Return (X, Y) of the center of cell containing provided text 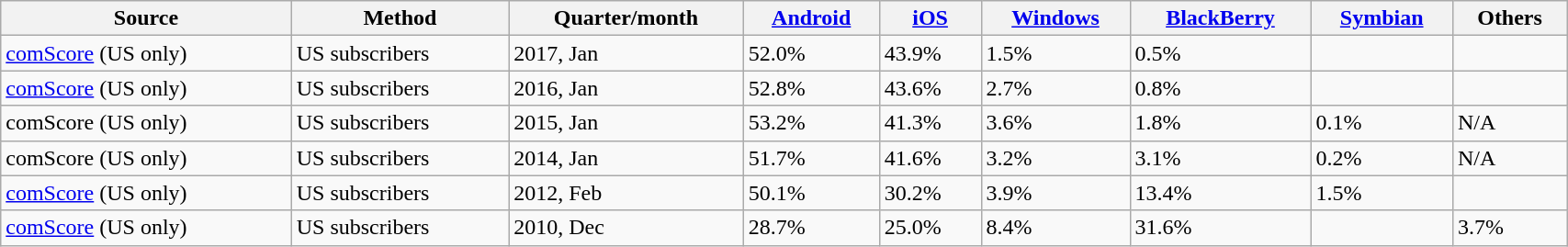
iOS (930, 18)
3.6% (1055, 123)
Android (811, 18)
Method (400, 18)
31.6% (1220, 228)
8.4% (1055, 228)
53.2% (811, 123)
2017, Jan (626, 53)
43.6% (930, 88)
Source (146, 18)
25.0% (930, 228)
BlackBerry (1220, 18)
3.2% (1055, 158)
2016, Jan (626, 88)
28.7% (811, 228)
3.1% (1220, 158)
52.0% (811, 53)
Quarter/month (626, 18)
2.7% (1055, 88)
0.2% (1382, 158)
3.9% (1055, 193)
Others (1509, 18)
2014, Jan (626, 158)
3.7% (1509, 228)
0.8% (1220, 88)
41.3% (930, 123)
1.8% (1220, 123)
43.9% (930, 53)
2012, Feb (626, 193)
0.5% (1220, 53)
2015, Jan (626, 123)
13.4% (1220, 193)
52.8% (811, 88)
51.7% (811, 158)
41.6% (930, 158)
Windows (1055, 18)
2010, Dec (626, 228)
0.1% (1382, 123)
30.2% (930, 193)
Symbian (1382, 18)
50.1% (811, 193)
